Detect which cell encompasses the target text, then output its (x, y) center coordinate. 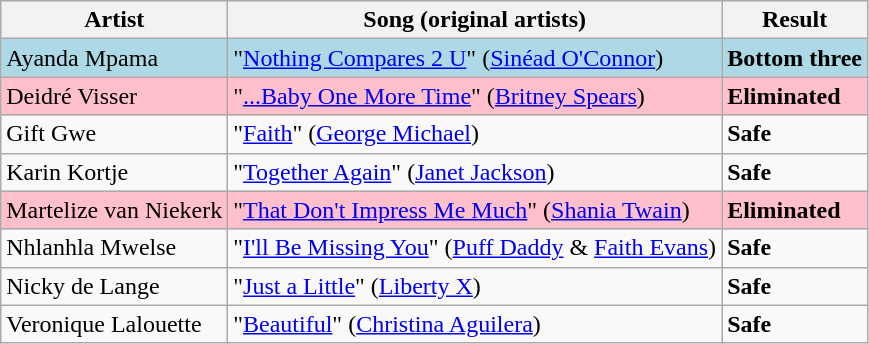
Gift Gwe (114, 134)
Veronique Lalouette (114, 324)
Deidré Visser (114, 96)
Karin Kortje (114, 172)
Bottom three (795, 58)
Artist (114, 20)
Ayanda Mpama (114, 58)
"Beautiful" (Christina Aguilera) (475, 324)
"Nothing Compares 2 U" (Sinéad O'Connor) (475, 58)
"I'll Be Missing You" (Puff Daddy & Faith Evans) (475, 248)
Nhlanhla Mwelse (114, 248)
"...Baby One More Time" (Britney Spears) (475, 96)
Song (original artists) (475, 20)
"Just a Little" (Liberty X) (475, 286)
Result (795, 20)
Nicky de Lange (114, 286)
"That Don't Impress Me Much" (Shania Twain) (475, 210)
"Faith" (George Michael) (475, 134)
Martelize van Niekerk (114, 210)
"Together Again" (Janet Jackson) (475, 172)
